From the cell containing the given text, extract its center point as (x, y) coordinate. 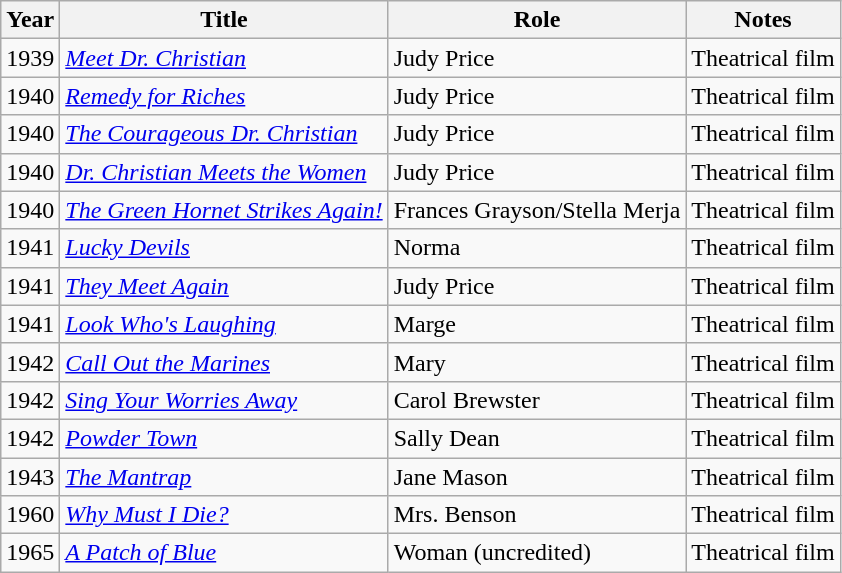
Remedy for Riches (224, 96)
Why Must I Die? (224, 515)
The Mantrap (224, 477)
Sing Your Worries Away (224, 400)
Dr. Christian Meets the Women (224, 172)
1960 (30, 515)
1965 (30, 553)
Mrs. Benson (537, 515)
The Green Hornet Strikes Again! (224, 210)
Role (537, 20)
Norma (537, 248)
1943 (30, 477)
Jane Mason (537, 477)
The Courageous Dr. Christian (224, 134)
Powder Town (224, 438)
Sally Dean (537, 438)
Mary (537, 362)
A Patch of Blue (224, 553)
They Meet Again (224, 286)
Year (30, 20)
Lucky Devils (224, 248)
Notes (763, 20)
Frances Grayson/Stella Merja (537, 210)
Call Out the Marines (224, 362)
Meet Dr. Christian (224, 58)
Marge (537, 324)
Woman (uncredited) (537, 553)
1939 (30, 58)
Carol Brewster (537, 400)
Title (224, 20)
Look Who's Laughing (224, 324)
